From the cell containing the given text, extract its center point as (X, Y) coordinate. 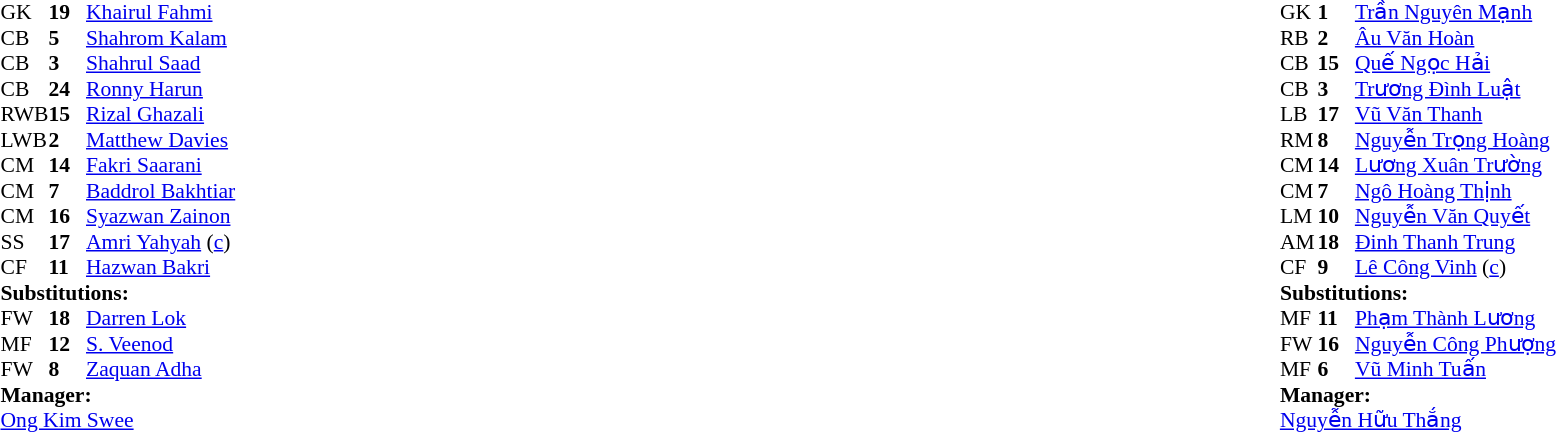
Rizal Ghazali (160, 115)
10 (1336, 217)
Matthew Davies (160, 140)
Syazwan Zainon (160, 217)
19 (67, 13)
AM (1299, 242)
LB (1299, 115)
Âu Văn Hoàn (1456, 38)
Quế Ngọc Hải (1456, 63)
1 (1336, 13)
SS (24, 242)
9 (1336, 267)
Lê Công Vinh (c) (1456, 267)
Darren Lok (160, 319)
Amri Yahyah (c) (160, 242)
Lương Xuân Trường (1456, 165)
Nguyễn Văn Quyết (1456, 217)
Shahrom Kalam (160, 38)
Đinh Thanh Trung (1456, 242)
5 (67, 38)
6 (1336, 369)
Trương Đình Luật (1456, 89)
Shahrul Saad (160, 63)
Trần Nguyên Mạnh (1456, 13)
RM (1299, 140)
12 (67, 344)
Ronny Harun (160, 89)
Ngô Hoàng Thịnh (1456, 191)
RB (1299, 38)
Fakri Saarani (160, 165)
LWB (24, 140)
Phạm Thành Lương (1456, 319)
Nguyễn Công Phượng (1456, 344)
Khairul Fahmi (160, 13)
LM (1299, 217)
RWB (24, 115)
S. Veenod (160, 344)
Nguyễn Trọng Hoàng (1456, 140)
Hazwan Bakri (160, 267)
Vũ Minh Tuấn (1456, 369)
Vũ Văn Thanh (1456, 115)
24 (67, 89)
Zaquan Adha (160, 369)
Baddrol Bakhtiar (160, 191)
